From the cell containing the given text, extract its center point as (X, Y) coordinate. 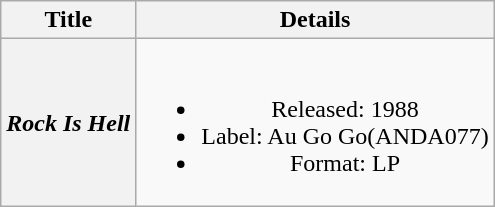
Title (68, 20)
Details (315, 20)
Released: 1988Label: Au Go Go(ANDA077)Format: LP (315, 122)
Rock Is Hell (68, 122)
